Provide the [X, Y] coordinate of the cell's center where the given text is located.  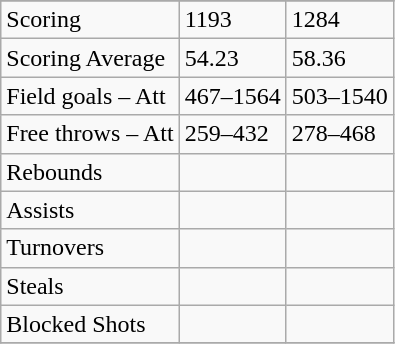
Rebounds [90, 172]
467–1564 [232, 96]
503–1540 [340, 96]
Blocked Shots [90, 324]
1284 [340, 20]
Turnovers [90, 248]
54.23 [232, 58]
259–432 [232, 134]
1193 [232, 20]
58.36 [340, 58]
278–468 [340, 134]
Field goals – Att [90, 96]
Free throws – Att [90, 134]
Steals [90, 286]
Assists [90, 210]
Scoring Average [90, 58]
Scoring [90, 20]
